For the text-containing cell, return its midpoint in (X, Y) coordinate format. 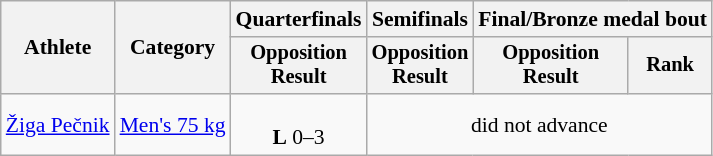
Category (173, 48)
Semifinals (420, 19)
did not advance (540, 124)
L 0–3 (299, 124)
Final/Bronze medal bout (592, 19)
Žiga Pečnik (58, 124)
Athlete (58, 48)
Men's 75 kg (173, 124)
Rank (670, 66)
Quarterfinals (299, 19)
